Return [x, y] of the center of cell containing provided text 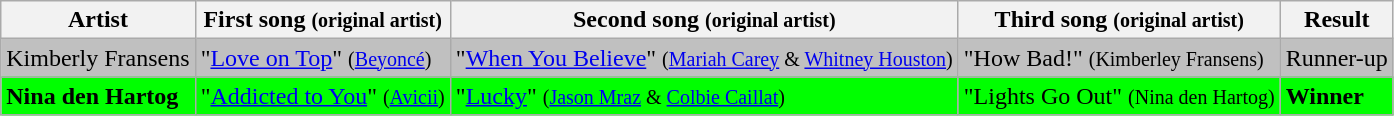
First song (original artist) [322, 20]
"Lucky" (Jason Mraz & Colbie Caillat) [704, 96]
Result [1336, 20]
"Lights Go Out" (Nina den Hartog) [1119, 96]
"When You Believe" (Mariah Carey & Whitney Houston) [704, 58]
Second song (original artist) [704, 20]
Kimberly Fransens [98, 58]
"Addicted to You" (Avicii) [322, 96]
Artist [98, 20]
"Love on Top" (Beyoncé) [322, 58]
Runner-up [1336, 58]
Winner [1336, 96]
"How Bad!" (Kimberley Fransens) [1119, 58]
Third song (original artist) [1119, 20]
Nina den Hartog [98, 96]
